Identify which cell holds the provided text, then report its [X, Y] central coordinate. 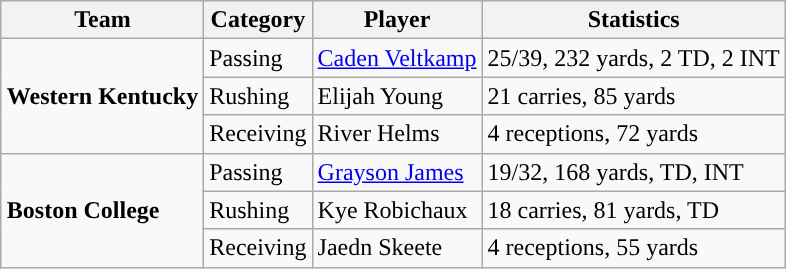
Jaedn Skeete [397, 248]
25/39, 232 yards, 2 TD, 2 INT [634, 58]
21 carries, 85 yards [634, 96]
4 receptions, 72 yards [634, 134]
Team [102, 20]
River Helms [397, 134]
18 carries, 81 yards, TD [634, 210]
Statistics [634, 20]
19/32, 168 yards, TD, INT [634, 172]
Kye Robichaux [397, 210]
4 receptions, 55 yards [634, 248]
Grayson James [397, 172]
Player [397, 20]
Western Kentucky [102, 96]
Category [258, 20]
Boston College [102, 210]
Caden Veltkamp [397, 58]
Elijah Young [397, 96]
